Output the (x, y) coordinate of the center of the cell containing the given text.  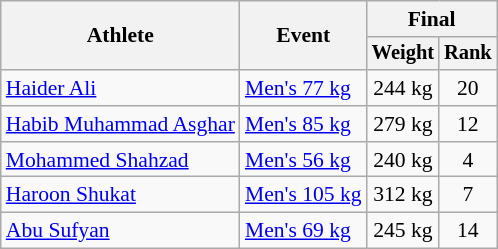
Men's 56 kg (304, 160)
279 kg (403, 124)
Men's 105 kg (304, 195)
Men's 85 kg (304, 124)
Abu Sufyan (120, 231)
245 kg (403, 231)
Event (304, 36)
14 (468, 231)
4 (468, 160)
Weight (403, 54)
240 kg (403, 160)
Final (432, 19)
Habib Muhammad Asghar (120, 124)
Mohammed Shahzad (120, 160)
Athlete (120, 36)
Men's 69 kg (304, 231)
244 kg (403, 88)
12 (468, 124)
Haroon Shukat (120, 195)
Rank (468, 54)
20 (468, 88)
312 kg (403, 195)
Men's 77 kg (304, 88)
Haider Ali (120, 88)
7 (468, 195)
